Return [X, Y] of the center of cell containing provided text 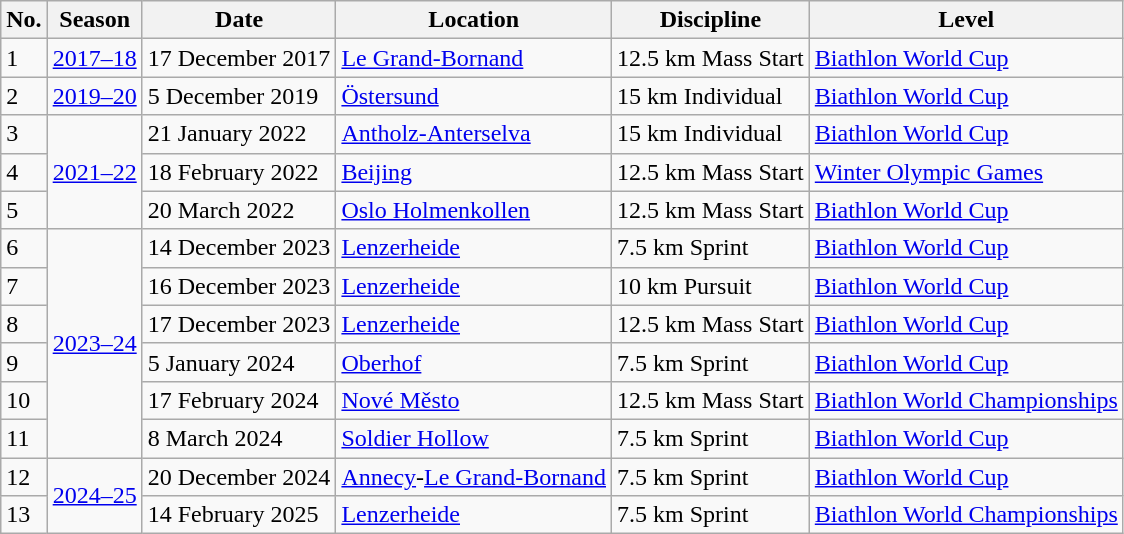
4 [24, 172]
Location [474, 20]
2017–18 [94, 58]
14 December 2023 [239, 248]
Le Grand-Bornand [474, 58]
Oslo Holmenkollen [474, 210]
2 [24, 96]
20 March 2022 [239, 210]
Discipline [711, 20]
Oberhof [474, 362]
2019–20 [94, 96]
9 [24, 362]
6 [24, 248]
Beijing [474, 172]
21 January 2022 [239, 134]
Level [966, 20]
17 December 2023 [239, 324]
Östersund [474, 96]
2021–22 [94, 172]
10 km Pursuit [711, 286]
Nové Město [474, 400]
No. [24, 20]
18 February 2022 [239, 172]
8 [24, 324]
11 [24, 438]
14 February 2025 [239, 515]
Date [239, 20]
1 [24, 58]
2024–25 [94, 496]
Soldier Hollow [474, 438]
20 December 2024 [239, 477]
16 December 2023 [239, 286]
5 [24, 210]
Annecy-Le Grand-Bornand [474, 477]
Winter Olympic Games [966, 172]
12 [24, 477]
10 [24, 400]
Season [94, 20]
Antholz-Anterselva [474, 134]
8 March 2024 [239, 438]
3 [24, 134]
17 February 2024 [239, 400]
5 December 2019 [239, 96]
13 [24, 515]
5 January 2024 [239, 362]
2023–24 [94, 343]
7 [24, 286]
17 December 2017 [239, 58]
